Search for the cell housing the specified text and yield its (x, y) center coordinate. 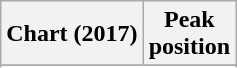
Chart (2017) (72, 34)
Peak position (189, 34)
